Locate the cell with the specified text and output its (X, Y) center coordinate. 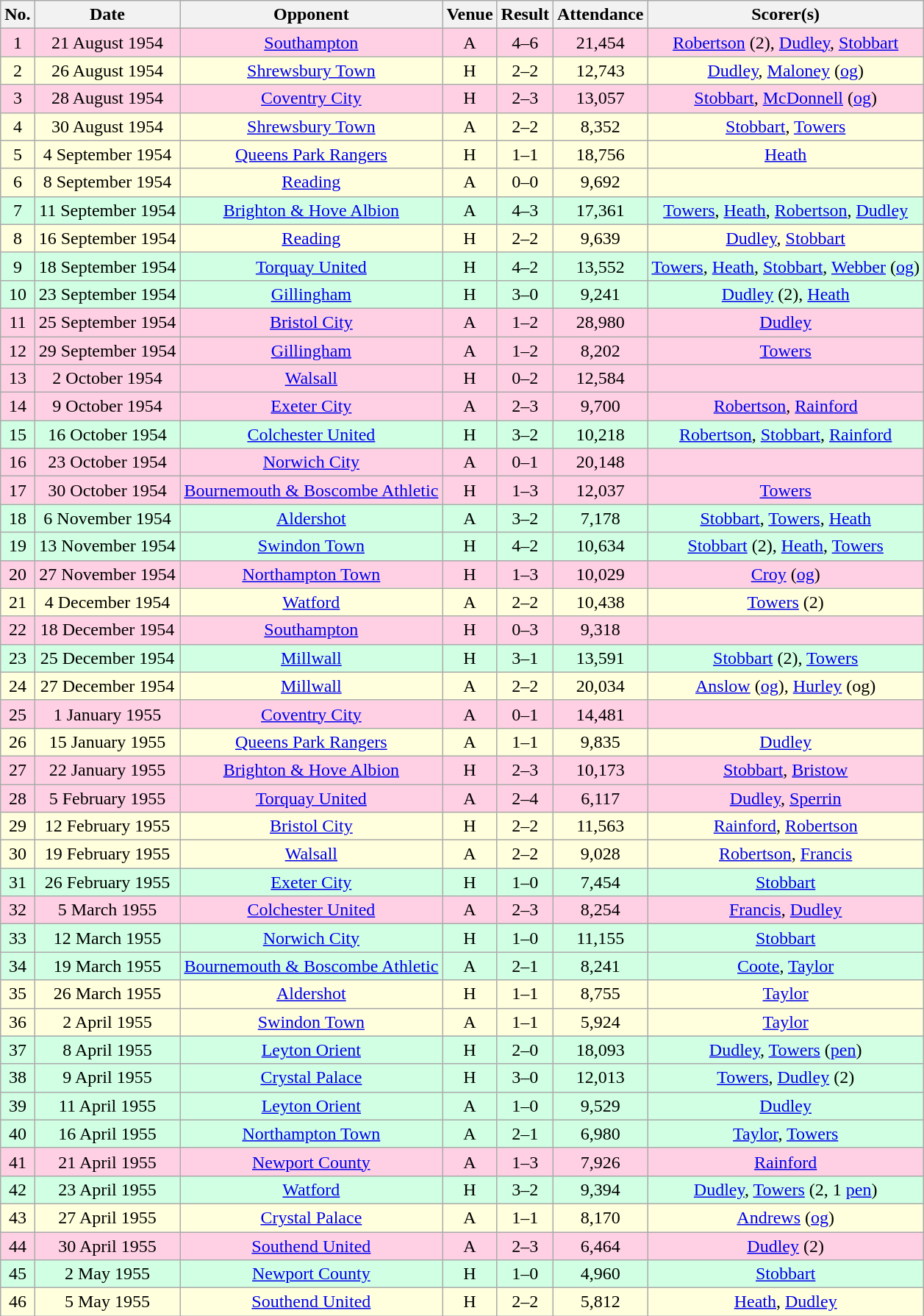
8,202 (600, 351)
12 (18, 351)
5 May 1955 (107, 1302)
22 January 1955 (107, 770)
Stobbart (2), Towers (786, 658)
1 January 1955 (107, 714)
23 April 1955 (107, 1190)
41 (18, 1162)
30 August 1954 (107, 126)
8 April 1955 (107, 1050)
28 (18, 798)
10,218 (600, 435)
11,563 (600, 826)
8,241 (600, 966)
Stobbart, Towers (786, 126)
28,980 (600, 322)
25 (18, 714)
12 February 1955 (107, 826)
27 April 1955 (107, 1217)
36 (18, 1022)
7 (18, 210)
44 (18, 1246)
Attendance (600, 15)
3 (18, 99)
Towers, Heath, Robertson, Dudley (786, 210)
8,352 (600, 126)
Stobbart, Bristow (786, 770)
7,454 (600, 882)
23 October 1954 (107, 462)
30 (18, 854)
Opponent (312, 15)
Date (107, 15)
9 October 1954 (107, 407)
26 February 1955 (107, 882)
2 (18, 71)
5 March 1955 (107, 910)
18 (18, 518)
14,481 (600, 714)
12,037 (600, 490)
Dudley, Maloney (og) (786, 71)
35 (18, 994)
16 (18, 462)
9,028 (600, 854)
9,241 (600, 294)
5 February 1955 (107, 798)
8 (18, 238)
10,634 (600, 546)
Towers, Heath, Stobbart, Webber (og) (786, 266)
32 (18, 910)
8,755 (600, 994)
2 April 1955 (107, 1022)
13,552 (600, 266)
18,756 (600, 154)
10,173 (600, 770)
16 October 1954 (107, 435)
2–4 (525, 798)
30 April 1955 (107, 1246)
21 August 1954 (107, 43)
6 (18, 182)
27 December 1954 (107, 686)
20 (18, 574)
7,926 (600, 1162)
5,812 (600, 1302)
9,318 (600, 630)
11 September 1954 (107, 210)
27 November 1954 (107, 574)
14 (18, 407)
11,155 (600, 938)
38 (18, 1078)
39 (18, 1106)
26 August 1954 (107, 71)
3–1 (525, 658)
2 May 1955 (107, 1274)
18 September 1954 (107, 266)
Robertson, Francis (786, 854)
4–6 (525, 43)
8,254 (600, 910)
17 (18, 490)
40 (18, 1134)
4 December 1954 (107, 602)
28 August 1954 (107, 99)
4 September 1954 (107, 154)
12,743 (600, 71)
5 (18, 154)
Rainford (786, 1162)
45 (18, 1274)
Anslow (og), Hurley (og) (786, 686)
16 September 1954 (107, 238)
8,170 (600, 1217)
Dudley (2), Heath (786, 294)
Andrews (og) (786, 1217)
20,034 (600, 686)
6,980 (600, 1134)
6 November 1954 (107, 518)
19 February 1955 (107, 854)
Scorer(s) (786, 15)
27 (18, 770)
4–3 (525, 210)
23 September 1954 (107, 294)
1 (18, 43)
11 (18, 322)
Towers, Dudley (2) (786, 1078)
42 (18, 1190)
4,960 (600, 1274)
0–3 (525, 630)
Rainford, Robertson (786, 826)
15 January 1955 (107, 742)
Result (525, 15)
25 December 1954 (107, 658)
26 (18, 742)
Robertson (2), Dudley, Stobbart (786, 43)
9 April 1955 (107, 1078)
12 March 1955 (107, 938)
9,700 (600, 407)
13 November 1954 (107, 546)
31 (18, 882)
12,584 (600, 379)
Heath (786, 154)
2–0 (525, 1050)
24 (18, 686)
10,438 (600, 602)
10 (18, 294)
11 April 1955 (107, 1106)
13,591 (600, 658)
29 September 1954 (107, 351)
26 March 1955 (107, 994)
15 (18, 435)
Francis, Dudley (786, 910)
21,454 (600, 43)
6,117 (600, 798)
0–2 (525, 379)
Robertson, Rainford (786, 407)
Venue (470, 15)
30 October 1954 (107, 490)
Robertson, Stobbart, Rainford (786, 435)
23 (18, 658)
9,692 (600, 182)
Dudley, Stobbart (786, 238)
Stobbart (2), Heath, Towers (786, 546)
18,093 (600, 1050)
21 (18, 602)
Heath, Dudley (786, 1302)
18 December 1954 (107, 630)
46 (18, 1302)
17,361 (600, 210)
Towers (2) (786, 602)
8 September 1954 (107, 182)
21 April 1955 (107, 1162)
34 (18, 966)
10,029 (600, 574)
20,148 (600, 462)
5,924 (600, 1022)
9,394 (600, 1190)
Dudley, Towers (pen) (786, 1050)
0–0 (525, 182)
9,835 (600, 742)
9,639 (600, 238)
12,013 (600, 1078)
25 September 1954 (107, 322)
Dudley, Towers (2, 1 pen) (786, 1190)
4 (18, 126)
Dudley, Sperrin (786, 798)
Stobbart, Towers, Heath (786, 518)
9 (18, 266)
Taylor, Towers (786, 1134)
Stobbart, McDonnell (og) (786, 99)
6,464 (600, 1246)
Coote, Taylor (786, 966)
19 March 1955 (107, 966)
No. (18, 15)
2 October 1954 (107, 379)
Croy (og) (786, 574)
13 (18, 379)
22 (18, 630)
16 April 1955 (107, 1134)
29 (18, 826)
19 (18, 546)
7,178 (600, 518)
43 (18, 1217)
13,057 (600, 99)
9,529 (600, 1106)
Dudley (2) (786, 1246)
33 (18, 938)
37 (18, 1050)
